From the cell containing the given text, extract its center point as [x, y] coordinate. 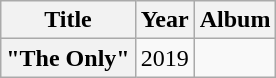
2019 [164, 58]
Album [235, 20]
Year [164, 20]
"The Only" [68, 58]
Title [68, 20]
